From the cell containing the given text, extract its center point as [x, y] coordinate. 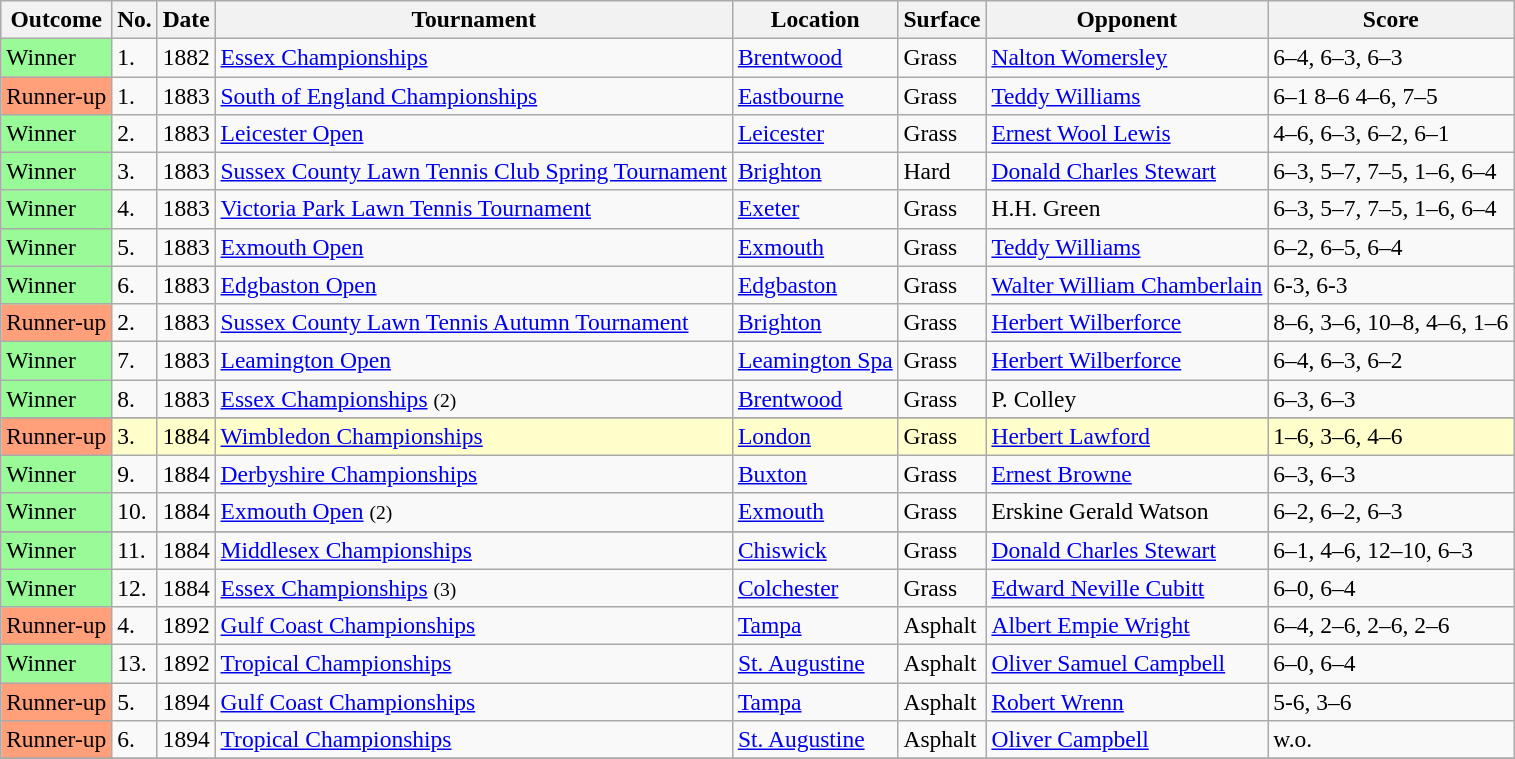
Sussex County Lawn Tennis Autumn Tournament [474, 322]
4–6, 6–3, 6–2, 6–1 [1391, 133]
Oliver Samuel Campbell [1127, 663]
Essex Championships (2) [474, 398]
11. [134, 550]
Victoria Park Lawn Tennis Tournament [474, 209]
1–6, 3–6, 4–6 [1391, 436]
10. [134, 512]
No. [134, 19]
9. [134, 474]
Leicester Open [474, 133]
8–6, 3–6, 10–8, 4–6, 1–6 [1391, 322]
6–4, 6–3, 6–3 [1391, 57]
Exmouth Open [474, 247]
Wimbledon Championships [474, 436]
Outcome [56, 19]
6-3, 6-3 [1391, 285]
Surface [942, 19]
Exmouth Open (2) [474, 512]
6–2, 6–5, 6–4 [1391, 247]
Chiswick [815, 550]
Essex Championships (3) [474, 588]
Nalton Womersley [1127, 57]
Robert Wrenn [1127, 701]
6–1 8–6 4–6, 7–5 [1391, 95]
Walter William Chamberlain [1127, 285]
1882 [186, 57]
Score [1391, 19]
Opponent [1127, 19]
South of England Championships [474, 95]
7. [134, 360]
6–1, 4–6, 12–10, 6–3 [1391, 550]
Eastbourne [815, 95]
Leicester [815, 133]
5-6, 3–6 [1391, 701]
Albert Empie Wright [1127, 625]
Oliver Campbell [1127, 739]
London [815, 436]
Location [815, 19]
Buxton [815, 474]
Erskine Gerald Watson [1127, 512]
Sussex County Lawn Tennis Club Spring Tournament [474, 171]
Leamington Spa [815, 360]
Tournament [474, 19]
12. [134, 588]
Middlesex Championships [474, 550]
Edgbaston Open [474, 285]
Ernest Wool Lewis [1127, 133]
6–2, 6–2, 6–3 [1391, 512]
13. [134, 663]
H.H. Green [1127, 209]
Colchester [815, 588]
Leamington Open [474, 360]
Date [186, 19]
Hard [942, 171]
Ernest Browne [1127, 474]
Edgbaston [815, 285]
Essex Championships [474, 57]
8. [134, 398]
Derbyshire Championships [474, 474]
6–4, 2–6, 2–6, 2–6 [1391, 625]
w.o. [1391, 739]
Exeter [815, 209]
P. Colley [1127, 398]
6–4, 6–3, 6–2 [1391, 360]
Herbert Lawford [1127, 436]
Edward Neville Cubitt [1127, 588]
